Determine the [X, Y] coordinate at the center of the cell enclosing the given text.  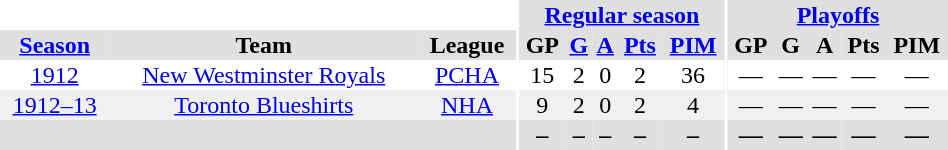
Regular season [622, 15]
4 [693, 105]
Playoffs [838, 15]
PCHA [467, 75]
New Westminster Royals [264, 75]
15 [543, 75]
Team [264, 45]
36 [693, 75]
9 [543, 105]
Toronto Blueshirts [264, 105]
NHA [467, 105]
League [467, 45]
1912–13 [54, 105]
1912 [54, 75]
Season [54, 45]
